Determine the [x, y] coordinate at the center of the cell enclosing the given text.  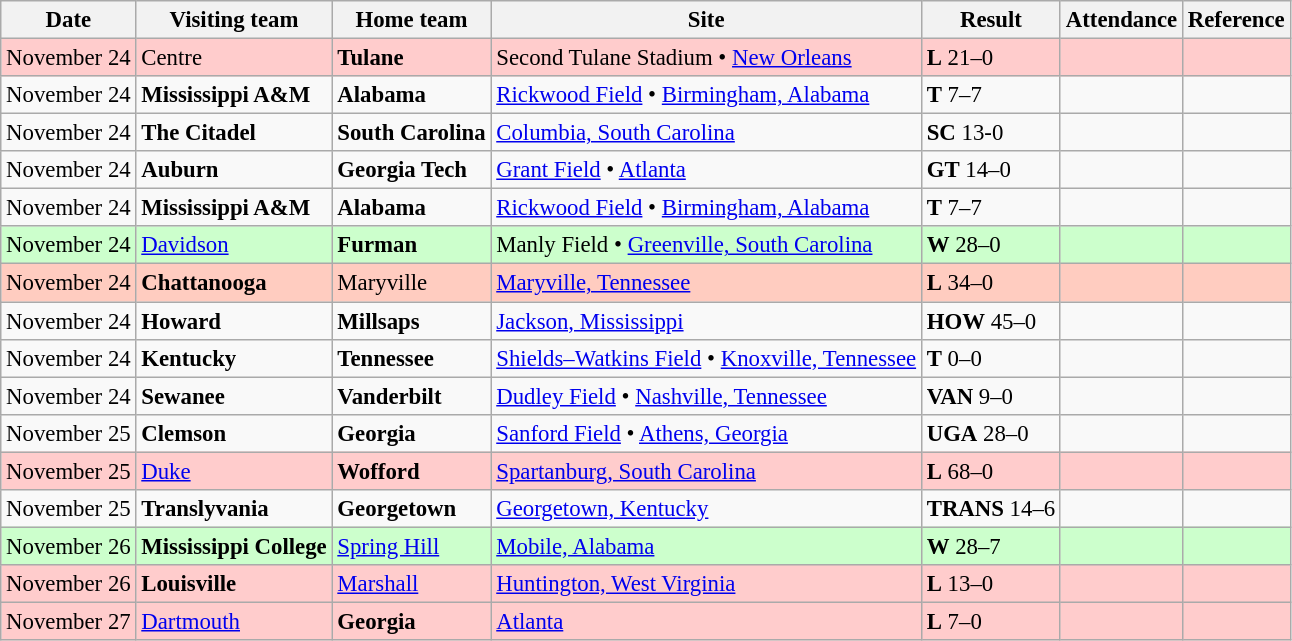
Attendance [1121, 20]
Clemson [234, 433]
Georgetown [412, 509]
Davidson [234, 245]
Manly Field • Greenville, South Carolina [706, 245]
GT 14–0 [990, 170]
Vanderbilt [412, 396]
Huntington, West Virginia [706, 584]
Sanford Field • Athens, Georgia [706, 433]
November 27 [68, 621]
Furman [412, 245]
SC 13-0 [990, 133]
Maryville [412, 283]
Home team [412, 20]
Second Tulane Stadium • New Orleans [706, 58]
Centre [234, 58]
Jackson, Mississippi [706, 321]
L 21–0 [990, 58]
L 68–0 [990, 471]
Georgetown, Kentucky [706, 509]
T 0–0 [990, 358]
L 13–0 [990, 584]
W 28–0 [990, 245]
Tulane [412, 58]
Millsaps [412, 321]
Maryville, Tennessee [706, 283]
The Citadel [234, 133]
Reference [1236, 20]
L 34–0 [990, 283]
Chattanooga [234, 283]
L 7–0 [990, 621]
Translyvania [234, 509]
Mississippi College [234, 546]
Columbia, South Carolina [706, 133]
Howard [234, 321]
Auburn [234, 170]
TRANS 14–6 [990, 509]
Site [706, 20]
Duke [234, 471]
HOW 45–0 [990, 321]
Grant Field • Atlanta [706, 170]
Louisville [234, 584]
Wofford [412, 471]
Result [990, 20]
Kentucky [234, 358]
Georgia Tech [412, 170]
Spring Hill [412, 546]
Dudley Field • Nashville, Tennessee [706, 396]
Dartmouth [234, 621]
Spartanburg, South Carolina [706, 471]
South Carolina [412, 133]
Mobile, Alabama [706, 546]
UGA 28–0 [990, 433]
Visiting team [234, 20]
W 28–7 [990, 546]
Sewanee [234, 396]
Tennessee [412, 358]
Atlanta [706, 621]
Marshall [412, 584]
Date [68, 20]
Shields–Watkins Field • Knoxville, Tennessee [706, 358]
VAN 9–0 [990, 396]
